Search for the cell housing the specified text and yield its (X, Y) center coordinate. 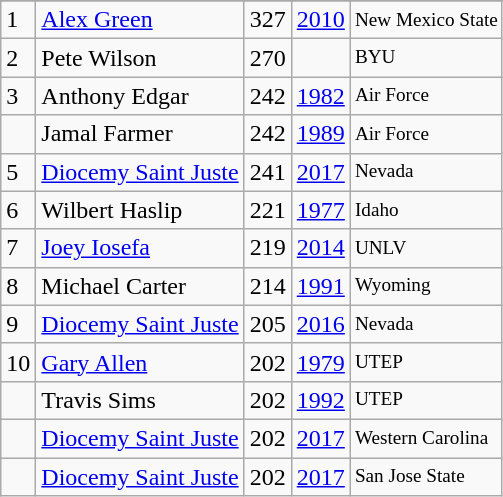
San Jose State (426, 477)
1 (18, 20)
214 (268, 286)
Wyoming (426, 286)
270 (268, 58)
New Mexico State (426, 20)
Gary Allen (140, 362)
1982 (320, 96)
Travis Sims (140, 400)
2010 (320, 20)
9 (18, 324)
Idaho (426, 210)
1977 (320, 210)
327 (268, 20)
Alex Green (140, 20)
8 (18, 286)
BYU (426, 58)
1991 (320, 286)
2014 (320, 248)
7 (18, 248)
241 (268, 172)
3 (18, 96)
Western Carolina (426, 438)
Wilbert Haslip (140, 210)
1992 (320, 400)
1989 (320, 134)
5 (18, 172)
Michael Carter (140, 286)
Joey Iosefa (140, 248)
Pete Wilson (140, 58)
2 (18, 58)
219 (268, 248)
UNLV (426, 248)
6 (18, 210)
205 (268, 324)
10 (18, 362)
Anthony Edgar (140, 96)
Jamal Farmer (140, 134)
1979 (320, 362)
221 (268, 210)
2016 (320, 324)
